For the text-containing cell, return its midpoint in (x, y) coordinate format. 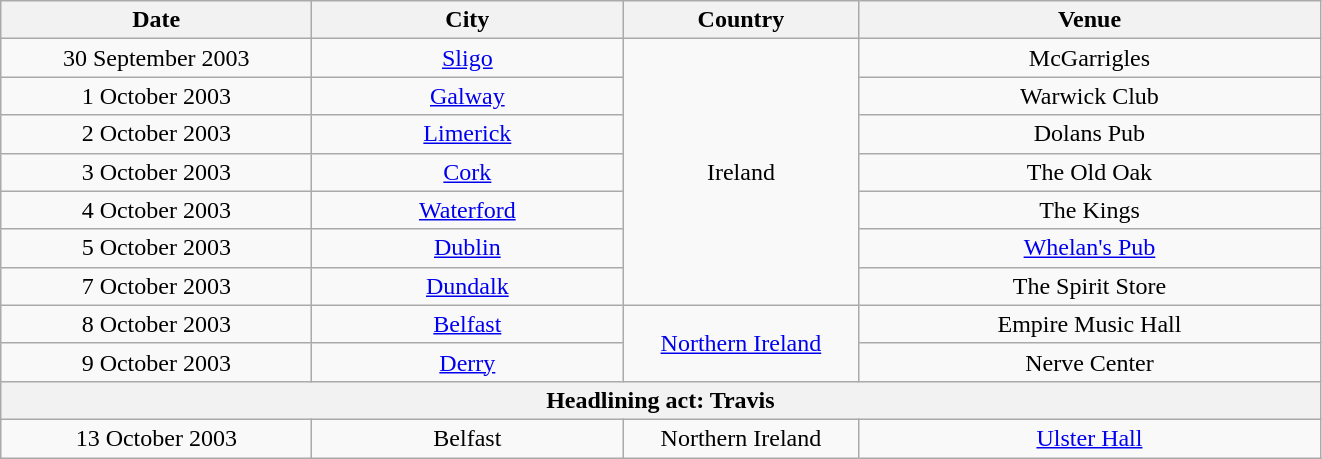
Cork (468, 172)
2 October 2003 (156, 134)
McGarrigles (1090, 58)
Limerick (468, 134)
Ireland (741, 172)
Empire Music Hall (1090, 324)
4 October 2003 (156, 210)
Country (741, 20)
Warwick Club (1090, 96)
Headlining act: Travis (660, 400)
Ulster Hall (1090, 438)
7 October 2003 (156, 286)
8 October 2003 (156, 324)
Date (156, 20)
1 October 2003 (156, 96)
Venue (1090, 20)
Derry (468, 362)
Galway (468, 96)
5 October 2003 (156, 248)
9 October 2003 (156, 362)
30 September 2003 (156, 58)
Sligo (468, 58)
Dublin (468, 248)
Whelan's Pub (1090, 248)
Dolans Pub (1090, 134)
Nerve Center (1090, 362)
The Old Oak (1090, 172)
The Spirit Store (1090, 286)
The Kings (1090, 210)
Dundalk (468, 286)
13 October 2003 (156, 438)
3 October 2003 (156, 172)
Waterford (468, 210)
City (468, 20)
